Output the (X, Y) coordinate of the center of the cell containing the given text.  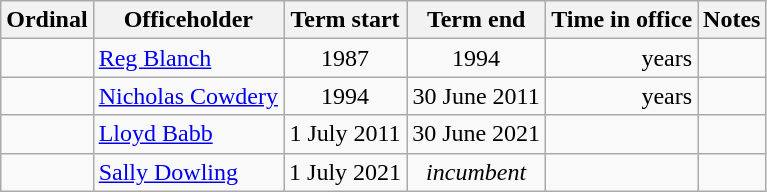
1 July 2021 (346, 172)
Reg Blanch (188, 58)
Sally Dowling (188, 172)
30 June 2021 (476, 134)
30 June 2011 (476, 96)
Lloyd Babb (188, 134)
Term end (476, 20)
1 July 2011 (346, 134)
Nicholas Cowdery (188, 96)
incumbent (476, 172)
Term start (346, 20)
Ordinal (47, 20)
Officeholder (188, 20)
Notes (732, 20)
1987 (346, 58)
Time in office (622, 20)
